Return (X, Y) of the center of cell containing provided text 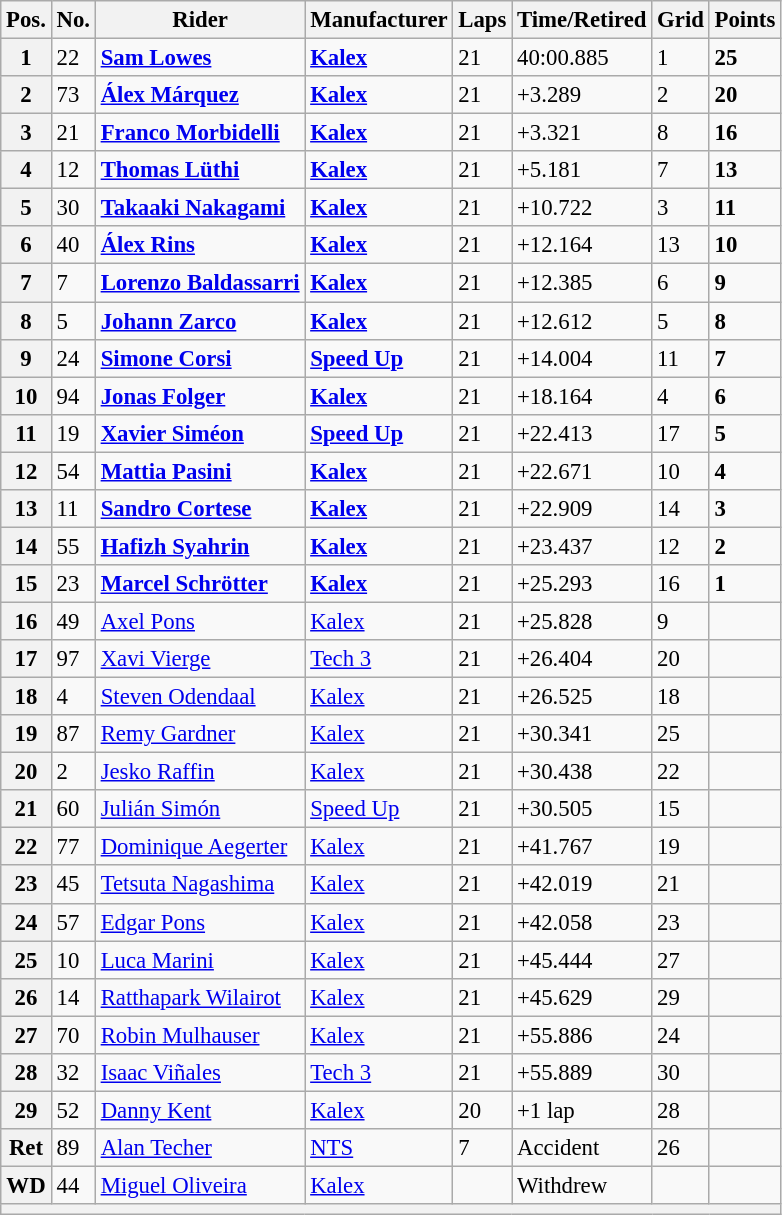
Hafizh Syahrin (200, 546)
+55.889 (582, 1073)
+10.722 (582, 208)
60 (73, 809)
+5.181 (582, 170)
Axel Pons (200, 621)
Simone Corsi (200, 358)
Pos. (26, 20)
45 (73, 885)
+45.444 (582, 960)
55 (73, 546)
52 (73, 1110)
+55.886 (582, 1035)
Xavi Vierge (200, 659)
49 (73, 621)
Marcel Schrötter (200, 584)
+18.164 (582, 396)
WD (26, 1185)
Thomas Lüthi (200, 170)
87 (73, 734)
+1 lap (582, 1110)
+12.385 (582, 283)
Xavier Siméon (200, 433)
Isaac Viñales (200, 1073)
+41.767 (582, 847)
Robin Mulhauser (200, 1035)
40 (73, 245)
Luca Marini (200, 960)
Álex Márquez (200, 95)
+12.164 (582, 245)
Mattia Pasini (200, 471)
Julián Simón (200, 809)
Sandro Cortese (200, 509)
+26.404 (582, 659)
94 (73, 396)
89 (73, 1148)
Tetsuta Nagashima (200, 885)
+30.341 (582, 734)
+42.019 (582, 885)
+14.004 (582, 358)
Jonas Folger (200, 396)
Remy Gardner (200, 734)
40:00.885 (582, 58)
32 (73, 1073)
97 (73, 659)
Sam Lowes (200, 58)
Johann Zarco (200, 321)
Manufacturer (379, 20)
+22.413 (582, 433)
Franco Morbidelli (200, 133)
77 (73, 847)
+23.437 (582, 546)
Steven Odendaal (200, 697)
Dominique Aegerter (200, 847)
Lorenzo Baldassarri (200, 283)
+3.321 (582, 133)
+22.671 (582, 471)
Miguel Oliveira (200, 1185)
Ratthapark Wilairot (200, 997)
Rider (200, 20)
+12.612 (582, 321)
Danny Kent (200, 1110)
Withdrew (582, 1185)
+45.629 (582, 997)
70 (73, 1035)
+3.289 (582, 95)
Jesko Raffin (200, 772)
NTS (379, 1148)
Takaaki Nakagami (200, 208)
Ret (26, 1148)
Accident (582, 1148)
+30.438 (582, 772)
Álex Rins (200, 245)
+25.828 (582, 621)
54 (73, 471)
Laps (482, 20)
+25.293 (582, 584)
+22.909 (582, 509)
Points (744, 20)
Grid (680, 20)
+26.525 (582, 697)
73 (73, 95)
57 (73, 922)
+42.058 (582, 922)
Time/Retired (582, 20)
No. (73, 20)
+30.505 (582, 809)
44 (73, 1185)
Edgar Pons (200, 922)
Alan Techer (200, 1148)
